Find where the given text appears and provide that cell's center as [X, Y] coordinate. 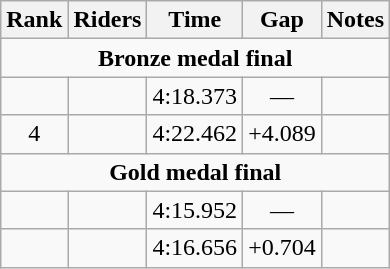
Bronze medal final [196, 58]
+0.704 [282, 248]
Time [195, 20]
4:15.952 [195, 210]
Notes [355, 20]
Gap [282, 20]
4:16.656 [195, 248]
+4.089 [282, 134]
4:18.373 [195, 96]
Gold medal final [196, 172]
4:22.462 [195, 134]
4 [34, 134]
Rank [34, 20]
Riders [108, 20]
